Locate the cell with the specified text and output its (x, y) center coordinate. 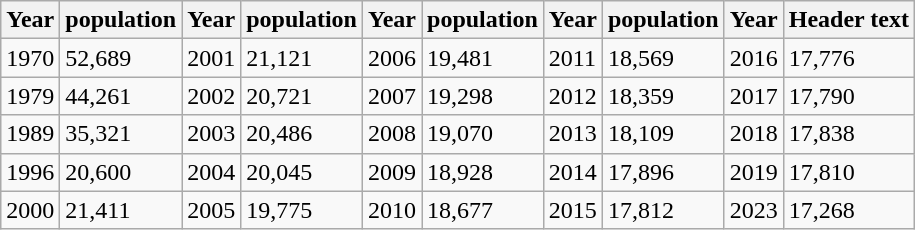
17,838 (848, 134)
18,928 (483, 172)
20,600 (121, 172)
19,775 (302, 210)
17,812 (663, 210)
2012 (572, 96)
2005 (212, 210)
21,411 (121, 210)
2002 (212, 96)
2006 (392, 58)
18,109 (663, 134)
2018 (754, 134)
2014 (572, 172)
2007 (392, 96)
17,790 (848, 96)
2017 (754, 96)
2013 (572, 134)
2003 (212, 134)
1970 (30, 58)
2016 (754, 58)
35,321 (121, 134)
2009 (392, 172)
17,776 (848, 58)
2011 (572, 58)
44,261 (121, 96)
21,121 (302, 58)
1996 (30, 172)
18,677 (483, 210)
20,045 (302, 172)
1989 (30, 134)
19,070 (483, 134)
19,481 (483, 58)
20,486 (302, 134)
19,298 (483, 96)
2015 (572, 210)
2023 (754, 210)
52,689 (121, 58)
18,359 (663, 96)
2008 (392, 134)
17,896 (663, 172)
2004 (212, 172)
2019 (754, 172)
Header text (848, 20)
2010 (392, 210)
17,268 (848, 210)
18,569 (663, 58)
2000 (30, 210)
20,721 (302, 96)
17,810 (848, 172)
1979 (30, 96)
2001 (212, 58)
